Provide the [x, y] coordinate of the cell's center where the given text is located.  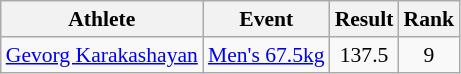
Event [266, 19]
Athlete [102, 19]
Rank [430, 19]
Gevorg Karakashayan [102, 55]
Men's 67.5kg [266, 55]
137.5 [364, 55]
9 [430, 55]
Result [364, 19]
